Provide the [x, y] coordinate of the cell's center where the given text is located.  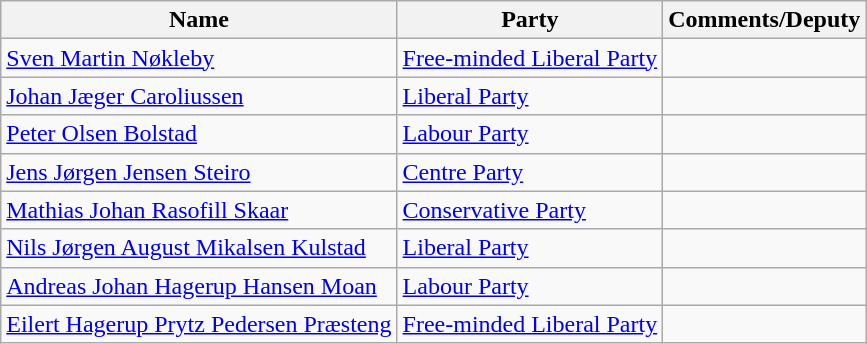
Jens Jørgen Jensen Steiro [199, 172]
Name [199, 20]
Comments/Deputy [764, 20]
Eilert Hagerup Prytz Pedersen Præsteng [199, 324]
Sven Martin Nøkleby [199, 58]
Peter Olsen Bolstad [199, 134]
Andreas Johan Hagerup Hansen Moan [199, 286]
Johan Jæger Caroliussen [199, 96]
Party [530, 20]
Nils Jørgen August Mikalsen Kulstad [199, 248]
Centre Party [530, 172]
Mathias Johan Rasofill Skaar [199, 210]
Conservative Party [530, 210]
